From the cell containing the given text, extract its center point as [x, y] coordinate. 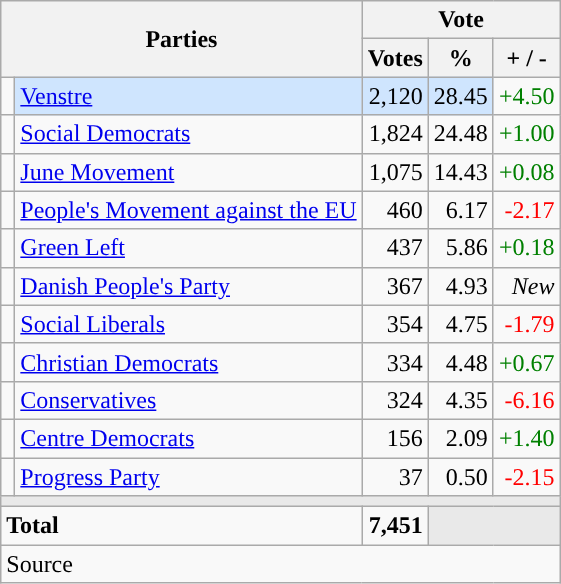
Parties [182, 39]
Votes [395, 58]
Progress Party [188, 477]
5.86 [460, 248]
+ / - [526, 58]
334 [395, 362]
+1.00 [526, 134]
2.09 [460, 438]
+0.67 [526, 362]
14.43 [460, 172]
-1.79 [526, 324]
People's Movement against the EU [188, 210]
-2.17 [526, 210]
Source [280, 564]
+0.08 [526, 172]
% [460, 58]
6.17 [460, 210]
28.45 [460, 96]
354 [395, 324]
1,824 [395, 134]
37 [395, 477]
New [526, 286]
367 [395, 286]
Vote [461, 20]
Conservatives [188, 400]
Total [182, 526]
1,075 [395, 172]
24.48 [460, 134]
324 [395, 400]
Social Liberals [188, 324]
Danish People's Party [188, 286]
-6.16 [526, 400]
+1.40 [526, 438]
4.93 [460, 286]
Green Left [188, 248]
June Movement [188, 172]
Christian Democrats [188, 362]
4.48 [460, 362]
Venstre [188, 96]
-2.15 [526, 477]
156 [395, 438]
460 [395, 210]
Social Democrats [188, 134]
0.50 [460, 477]
+4.50 [526, 96]
437 [395, 248]
2,120 [395, 96]
Centre Democrats [188, 438]
7,451 [395, 526]
4.35 [460, 400]
+0.18 [526, 248]
4.75 [460, 324]
